From the cell containing the given text, extract its center point as (x, y) coordinate. 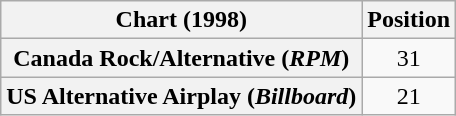
31 (409, 58)
Position (409, 20)
Chart (1998) (182, 20)
US Alternative Airplay (Billboard) (182, 96)
Canada Rock/Alternative (RPM) (182, 58)
21 (409, 96)
